Locate the cell with the specified text and output its [X, Y] center coordinate. 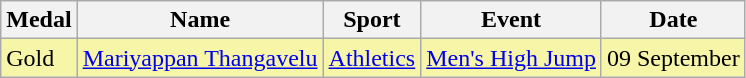
Mariyappan Thangavelu [200, 58]
Event [512, 20]
Name [200, 20]
Medal [39, 20]
Gold [39, 58]
Sport [372, 20]
Athletics [372, 58]
Men's High Jump [512, 58]
09 September [673, 58]
Date [673, 20]
